Pinpoint the cell where the given text exists, returning its (X, Y) midpoint coordinate. 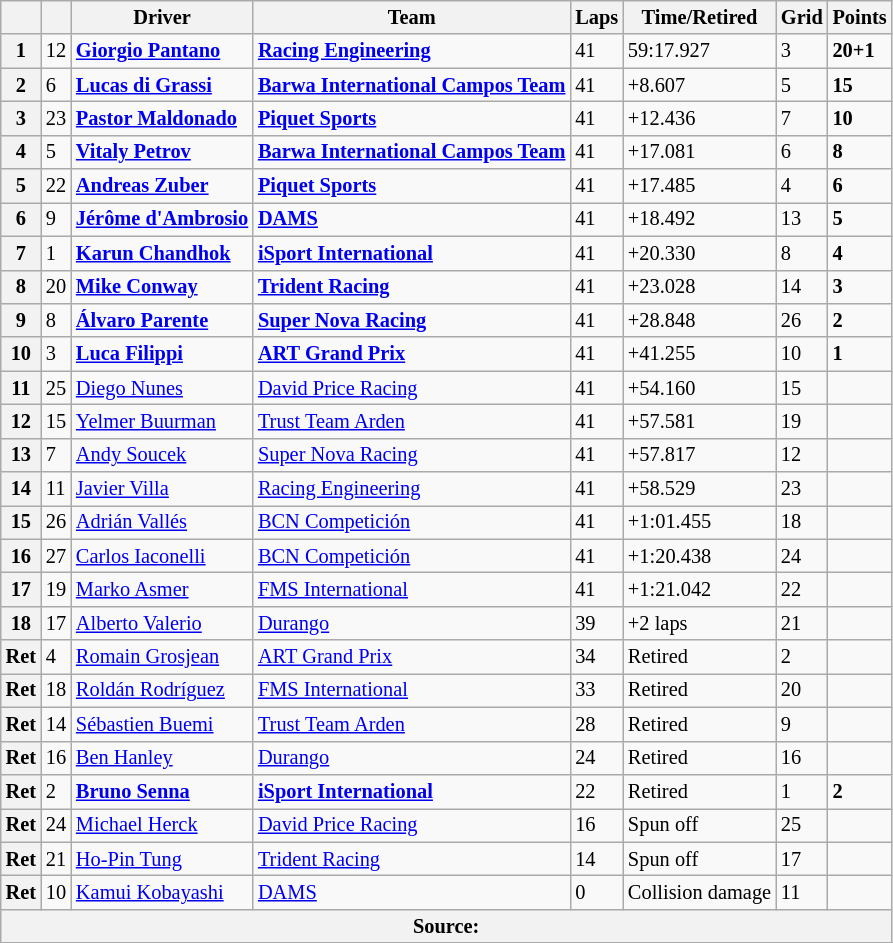
Giorgio Pantano (162, 51)
Álvaro Parente (162, 320)
59:17.927 (700, 51)
Carlos Iaconelli (162, 556)
Bruno Senna (162, 791)
+20.330 (700, 253)
+41.255 (700, 354)
Pastor Maldonado (162, 118)
+12.436 (700, 118)
+57.581 (700, 421)
Marko Asmer (162, 589)
+23.028 (700, 287)
Vitaly Petrov (162, 152)
+28.848 (700, 320)
34 (596, 657)
Laps (596, 17)
27 (56, 556)
+2 laps (700, 623)
Source: (446, 926)
+58.529 (700, 489)
Driver (162, 17)
Javier Villa (162, 489)
+8.607 (700, 85)
33 (596, 690)
Michael Herck (162, 825)
Romain Grosjean (162, 657)
Mike Conway (162, 287)
Points (860, 17)
20+1 (860, 51)
Andy Soucek (162, 455)
28 (596, 724)
Diego Nunes (162, 388)
Karun Chandhok (162, 253)
Time/Retired (700, 17)
Alberto Valerio (162, 623)
+1:01.455 (700, 522)
Ho-Pin Tung (162, 859)
39 (596, 623)
Sébastien Buemi (162, 724)
+57.817 (700, 455)
Luca Filippi (162, 354)
Ben Hanley (162, 758)
0 (596, 892)
Andreas Zuber (162, 186)
+1:20.438 (700, 556)
Jérôme d'Ambrosio (162, 219)
Team (412, 17)
+54.160 (700, 388)
Yelmer Buurman (162, 421)
Lucas di Grassi (162, 85)
Kamui Kobayashi (162, 892)
+18.492 (700, 219)
Adrián Vallés (162, 522)
Grid (802, 17)
+17.485 (700, 186)
Roldán Rodríguez (162, 690)
+1:21.042 (700, 589)
+17.081 (700, 152)
Collision damage (700, 892)
